Return the [X, Y] coordinate for the center point of the cell that contains the specified text.  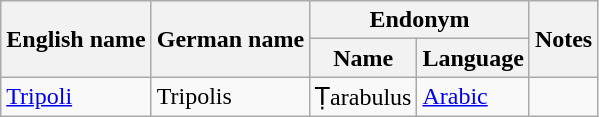
German name [230, 39]
Arabic [473, 97]
Endonym [420, 20]
Name [364, 58]
Ṭarabulus [364, 97]
English name [76, 39]
Notes [563, 39]
Tripoli [76, 97]
Language [473, 58]
Tripolis [230, 97]
